Extract the (x, y) coordinate from the center of the cell holding the provided text.  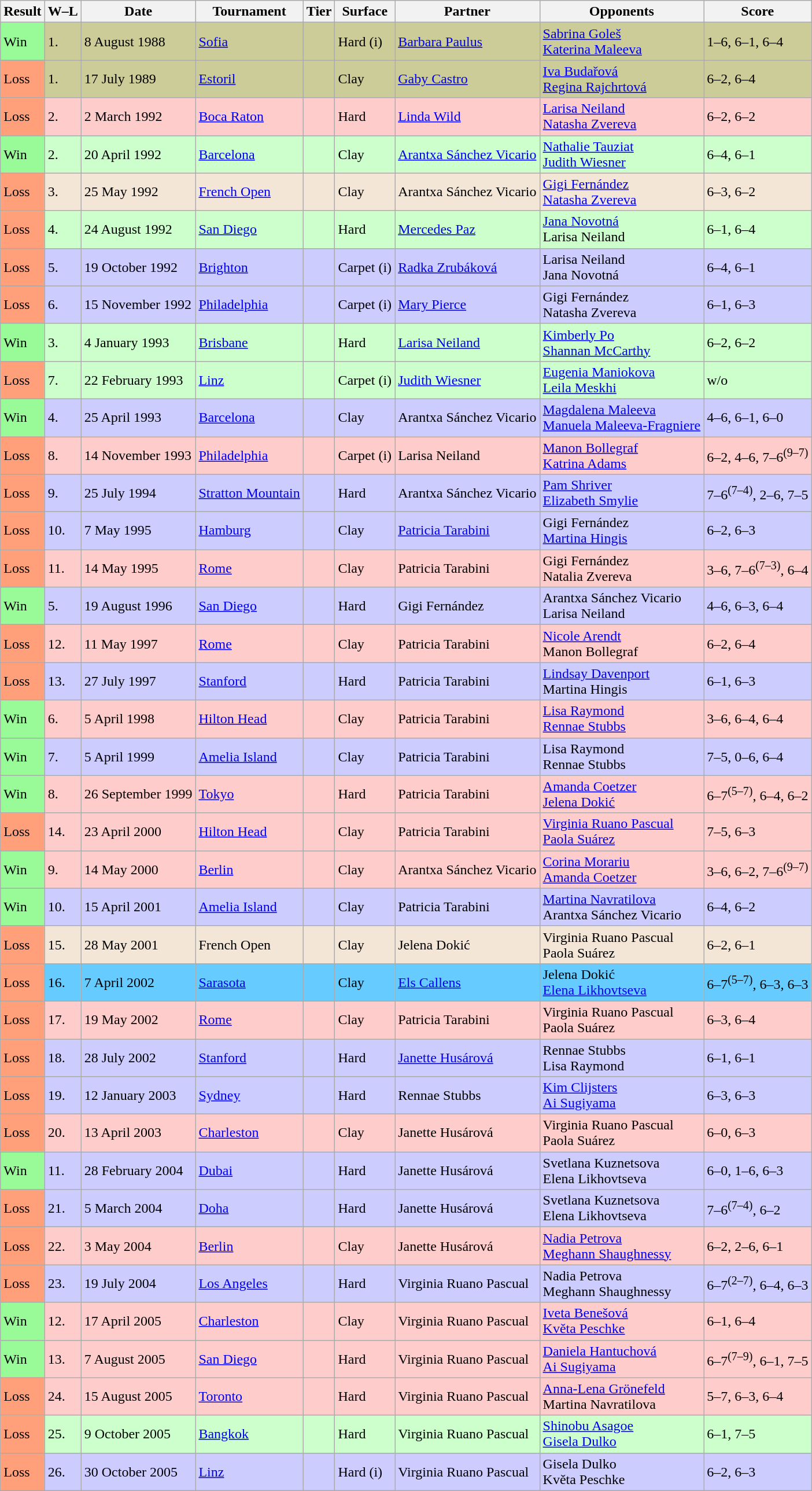
Els Callens (467, 982)
Rennae Stubbs Lisa Raymond (622, 1058)
6–3, 6–2 (758, 192)
Jana Novotná Larisa Neiland (622, 229)
6–4, 6–2 (758, 907)
Jelena Dokić Elena Likhovtseva (622, 982)
6–2, 6–1 (758, 944)
6–7(2–7), 6–4, 6–3 (758, 1283)
Tournament (249, 12)
Kimberly Po Shannan McCarthy (622, 343)
w/o (758, 380)
5 March 2004 (138, 1208)
15 August 2005 (138, 1397)
25 May 1992 (138, 192)
28 July 2002 (138, 1058)
19. (62, 1096)
Partner (467, 12)
Larisa Neiland Natasha Zvereva (622, 117)
28 May 2001 (138, 944)
Bangkok (249, 1434)
Judith Wiesner (467, 380)
17. (62, 1019)
Shinobu Asagoe Gisela Dulko (622, 1434)
19 October 1992 (138, 267)
Date (138, 12)
15. (62, 944)
Estoril (249, 79)
Rennae Stubbs (467, 1096)
7–6(7–4), 6–2 (758, 1208)
25 July 1994 (138, 493)
Boca Raton (249, 117)
1–6, 6–1, 6–4 (758, 42)
26. (62, 1472)
14 November 1993 (138, 455)
Los Angeles (249, 1283)
20 April 1992 (138, 154)
6–0, 6–3 (758, 1133)
24 August 1992 (138, 229)
17 April 2005 (138, 1321)
Result (23, 12)
16. (62, 982)
22 February 1993 (138, 380)
Stratton Mountain (249, 493)
Sofia (249, 42)
Linda Wild (467, 117)
8 August 1988 (138, 42)
Score (758, 12)
13 April 2003 (138, 1133)
2 March 1992 (138, 117)
Gigi Fernández (467, 606)
Mercedes Paz (467, 229)
5 April 1999 (138, 757)
6–1, 7–5 (758, 1434)
Opponents (622, 12)
7–5, 0–6, 6–4 (758, 757)
18. (62, 1058)
Nathalie Tauziat Judith Wiesner (622, 154)
Magdalena Maleeva Manuela Maleeva-Fragniere (622, 418)
4–6, 6–3, 6–4 (758, 606)
23. (62, 1283)
23 April 2000 (138, 832)
Martina Navratilova Arantxa Sánchez Vicario (622, 907)
Sabrina Goleš Katerina Maleeva (622, 42)
20. (62, 1133)
4–6, 6–1, 6–0 (758, 418)
21. (62, 1208)
6–3, 6–4 (758, 1019)
Larisa Neiland Jana Novotná (622, 267)
26 September 1999 (138, 794)
19 July 2004 (138, 1283)
11 May 1997 (138, 643)
Tier (319, 12)
5 April 1998 (138, 719)
Surface (365, 12)
25 April 1993 (138, 418)
Sarasota (249, 982)
Gisela Dulko Květa Peschke (622, 1472)
19 August 1996 (138, 606)
Brighton (249, 267)
Pam Shriver Elizabeth Smylie (622, 493)
30 October 2005 (138, 1472)
Kim Clijsters Ai Sugiyama (622, 1096)
Hamburg (249, 531)
Iveta Benešová Květa Peschke (622, 1321)
Tokyo (249, 794)
6–7(5–7), 6–4, 6–2 (758, 794)
Gigi Fernández Natalia Zvereva (622, 568)
Iva Budařová Regina Rajchrtová (622, 79)
Gaby Castro (467, 79)
6–3, 6–3 (758, 1096)
Mary Pierce (467, 304)
7 May 1995 (138, 531)
6–7(7–9), 6–1, 7–5 (758, 1359)
14 May 2000 (138, 869)
Lindsay Davenport Martina Hingis (622, 682)
3–6, 7–6(7–3), 6–4 (758, 568)
Eugenia Maniokova Leila Meskhi (622, 380)
6–2, 2–6, 6–1 (758, 1246)
Arantxa Sánchez Vicario Larisa Neiland (622, 606)
24. (62, 1397)
5–7, 6–3, 6–4 (758, 1397)
Sydney (249, 1096)
Dubai (249, 1171)
Toronto (249, 1397)
Daniela Hantuchová Ai Sugiyama (622, 1359)
3–6, 6–4, 6–4 (758, 719)
19 May 2002 (138, 1019)
4 January 1993 (138, 343)
6–1, 6–1 (758, 1058)
Jelena Dokić (467, 944)
25. (62, 1434)
15 April 2001 (138, 907)
17 July 1989 (138, 79)
Amanda Coetzer Jelena Dokić (622, 794)
6–0, 1–6, 6–3 (758, 1171)
6–2, 4–6, 7–6(9–7) (758, 455)
14. (62, 832)
6–7(5–7), 6–3, 6–3 (758, 982)
14 May 1995 (138, 568)
7–5, 6–3 (758, 832)
Corina Morariu Amanda Coetzer (622, 869)
3–6, 6–2, 7–6(9–7) (758, 869)
Radka Zrubáková (467, 267)
28 February 2004 (138, 1171)
Barbara Paulus (467, 42)
12 January 2003 (138, 1096)
7 April 2002 (138, 982)
9 October 2005 (138, 1434)
Nicole Arendt Manon Bollegraf (622, 643)
Brisbane (249, 343)
7–6(7–4), 2–6, 7–5 (758, 493)
Gigi Fernández Martina Hingis (622, 531)
7 August 2005 (138, 1359)
Anna-Lena Grönefeld Martina Navratilova (622, 1397)
W–L (62, 12)
22. (62, 1246)
15 November 1992 (138, 304)
Manon Bollegraf Katrina Adams (622, 455)
Doha (249, 1208)
3 May 2004 (138, 1246)
27 July 1997 (138, 682)
